Capture the cell that displays the provided text and extract its (x, y) central coordinate. 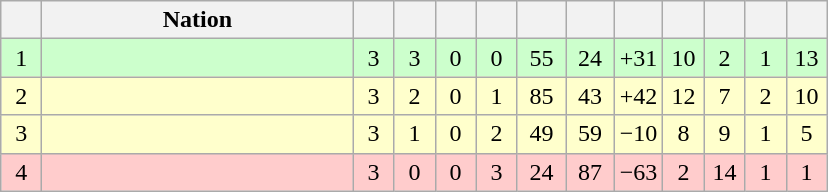
49 (542, 134)
+42 (638, 96)
12 (684, 96)
87 (590, 172)
8 (684, 134)
85 (542, 96)
5 (806, 134)
−63 (638, 172)
59 (590, 134)
9 (724, 134)
7 (724, 96)
14 (724, 172)
−10 (638, 134)
43 (590, 96)
13 (806, 58)
+31 (638, 58)
4 (22, 172)
Nation (198, 20)
55 (542, 58)
